From the cell containing the given text, extract its center point as [x, y] coordinate. 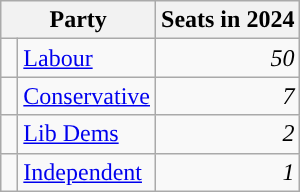
Lib Dems [87, 134]
Independent [87, 172]
Party [78, 20]
Seats in 2024 [228, 20]
2 [228, 134]
7 [228, 96]
50 [228, 58]
1 [228, 172]
Conservative [87, 96]
Labour [87, 58]
